From the cell containing the given text, extract its center point as (x, y) coordinate. 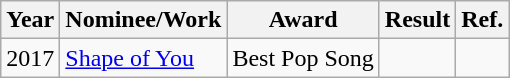
Nominee/Work (144, 20)
Best Pop Song (303, 58)
Shape of You (144, 58)
Award (303, 20)
Year (30, 20)
2017 (30, 58)
Result (417, 20)
Ref. (482, 20)
